Scan for the cell matching the given text and deliver its [x, y] coordinate at center. 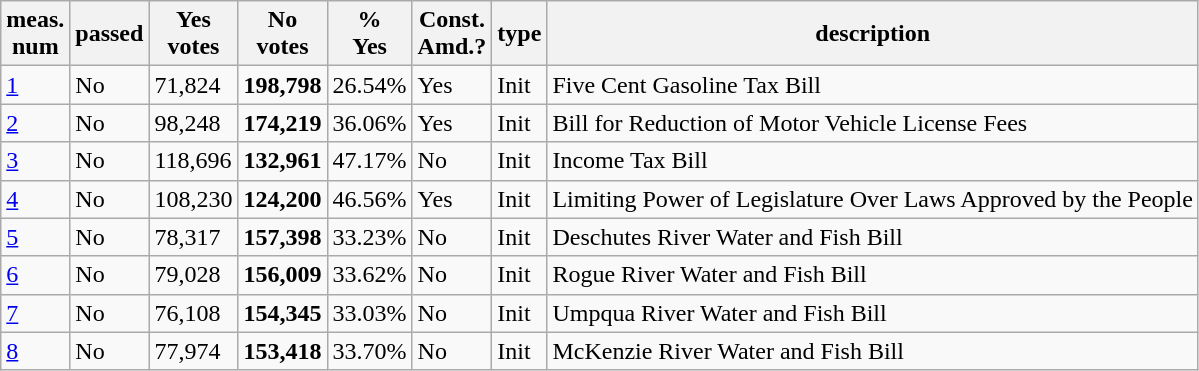
passed [110, 34]
8 [36, 351]
Income Tax Bill [873, 161]
156,009 [282, 275]
Umpqua River Water and Fish Bill [873, 313]
7 [36, 313]
174,219 [282, 123]
33.03% [370, 313]
36.06% [370, 123]
Bill for Reduction of Motor Vehicle License Fees [873, 123]
47.17% [370, 161]
3 [36, 161]
78,317 [194, 237]
5 [36, 237]
Novotes [282, 34]
Five Cent Gasoline Tax Bill [873, 85]
76,108 [194, 313]
Yesvotes [194, 34]
132,961 [282, 161]
Const.Amd.? [452, 34]
98,248 [194, 123]
McKenzie River Water and Fish Bill [873, 351]
118,696 [194, 161]
meas.num [36, 34]
Limiting Power of Legislature Over Laws Approved by the People [873, 199]
description [873, 34]
type [520, 34]
198,798 [282, 85]
71,824 [194, 85]
157,398 [282, 237]
6 [36, 275]
153,418 [282, 351]
33.23% [370, 237]
77,974 [194, 351]
4 [36, 199]
Rogue River Water and Fish Bill [873, 275]
Deschutes River Water and Fish Bill [873, 237]
46.56% [370, 199]
108,230 [194, 199]
1 [36, 85]
33.62% [370, 275]
%Yes [370, 34]
79,028 [194, 275]
26.54% [370, 85]
154,345 [282, 313]
124,200 [282, 199]
2 [36, 123]
33.70% [370, 351]
